Pinpoint the cell where the given text exists, returning its [x, y] midpoint coordinate. 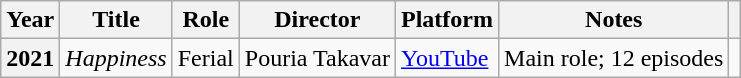
Role [206, 20]
Notes [614, 20]
Title [116, 20]
Platform [448, 20]
Happiness [116, 58]
Ferial [206, 58]
2021 [30, 58]
YouTube [448, 58]
Pouria Takavar [317, 58]
Main role; 12 episodes [614, 58]
Year [30, 20]
Director [317, 20]
